Determine the [X, Y] coordinate at the center of the cell enclosing the given text.  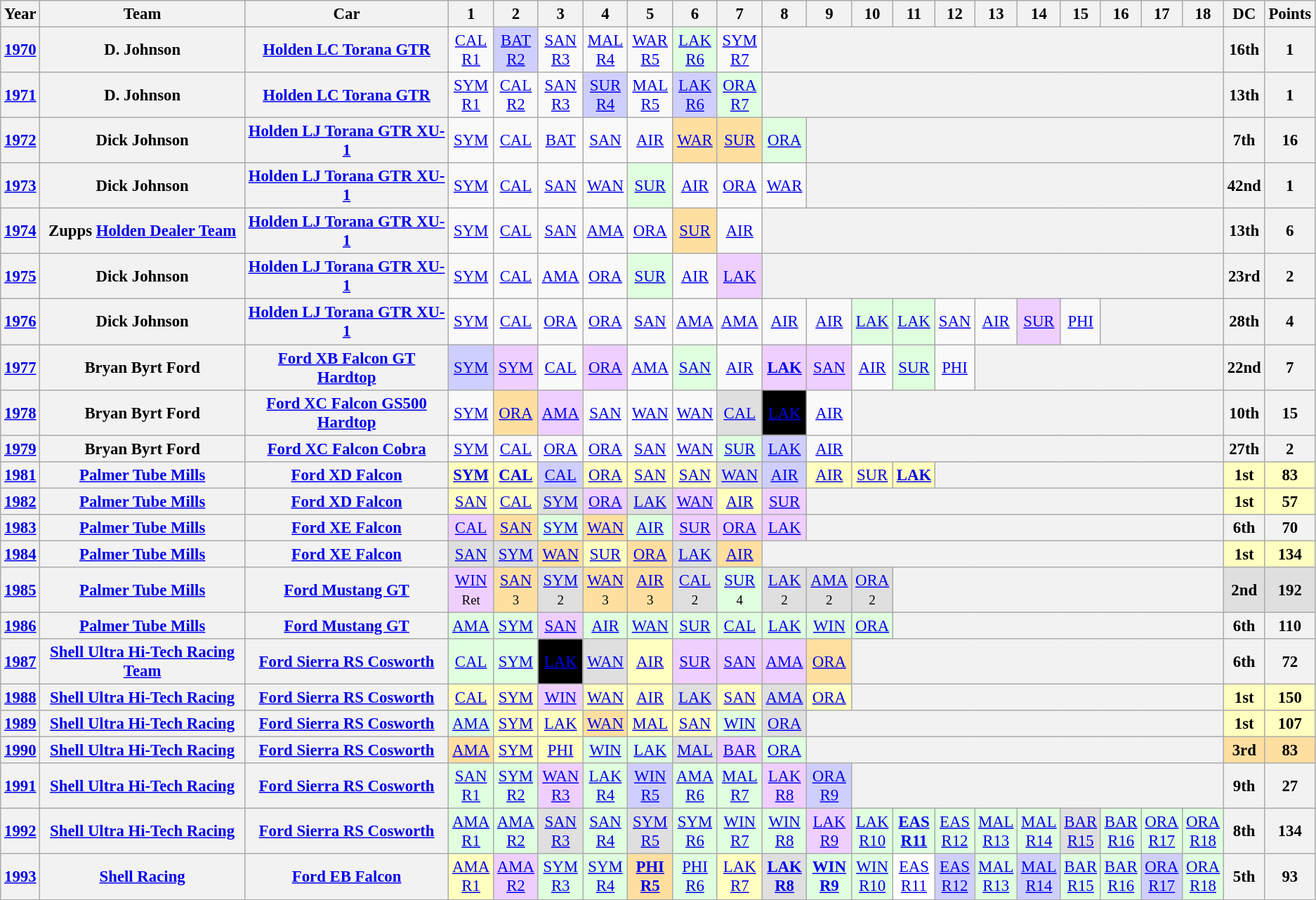
LAK2 [784, 590]
18 [1204, 14]
9th [1244, 786]
CALR2 [516, 95]
17 [1162, 14]
WANR3 [560, 786]
SANR1 [471, 786]
BAR [739, 750]
1988 [20, 698]
5 [650, 14]
LAKR10 [872, 831]
WINR8 [784, 831]
1992 [20, 831]
Zupps Holden Dealer Team [142, 232]
Car [346, 14]
WINR9 [829, 878]
SURR4 [605, 95]
Year [20, 14]
1978 [20, 413]
Shell Ultra Hi-Tech Racing Team [142, 661]
192 [1289, 590]
MALR5 [650, 95]
57 [1289, 501]
Shell Racing [142, 878]
1977 [20, 368]
PHIR5 [650, 878]
7th [1244, 140]
1979 [20, 449]
SAN3 [516, 590]
3rd [1244, 750]
110 [1289, 626]
93 [1289, 878]
1984 [20, 554]
1985 [20, 590]
SYMR1 [471, 95]
AMA2 [829, 590]
SANR4 [605, 831]
70 [1289, 528]
10 [872, 14]
Ford XB Falcon GT Hardtop [346, 368]
22nd [1244, 368]
LAKR7 [739, 878]
SYMR2 [516, 786]
42nd [1244, 185]
SYMR3 [560, 878]
1990 [20, 750]
WINR7 [739, 831]
ORAR9 [829, 786]
72 [1289, 661]
9 [829, 14]
SYMR6 [695, 831]
13 [996, 14]
SYMR7 [739, 51]
1970 [20, 51]
SYMR4 [605, 878]
1982 [20, 501]
LAKR9 [829, 831]
AMAR6 [695, 786]
WINR10 [872, 878]
Points [1289, 14]
1976 [20, 322]
WINRet [471, 590]
MALR4 [605, 51]
27th [1244, 449]
AIR3 [650, 590]
WAN3 [605, 590]
11 [914, 14]
1983 [20, 528]
3 [560, 14]
Ford XC Falcon Cobra [346, 449]
ORAR7 [739, 95]
1986 [20, 626]
8th [1244, 831]
1991 [20, 786]
MALR7 [739, 786]
WINR5 [650, 786]
Team [142, 14]
16th [1244, 51]
SYM2 [560, 590]
1973 [20, 185]
PHIR6 [695, 878]
BAT [560, 140]
SUR4 [739, 590]
12 [954, 14]
1989 [20, 724]
150 [1289, 698]
10th [1244, 413]
LAKR4 [605, 786]
SYMR5 [650, 831]
1971 [20, 95]
1993 [20, 878]
CAL2 [695, 590]
1975 [20, 277]
ORA2 [872, 590]
Ford XC Falcon GS500 Hardtop [346, 413]
5th [1244, 878]
BATR2 [516, 51]
CALR1 [471, 51]
1981 [20, 475]
107 [1289, 724]
23rd [1244, 277]
8 [784, 14]
WARR5 [650, 51]
27 [1289, 786]
Ford EB Falcon [346, 878]
2nd [1244, 590]
1987 [20, 661]
1974 [20, 232]
28th [1244, 322]
14 [1039, 14]
DC [1244, 14]
1972 [20, 140]
